Find where the given text appears and provide that cell's center as [X, Y] coordinate. 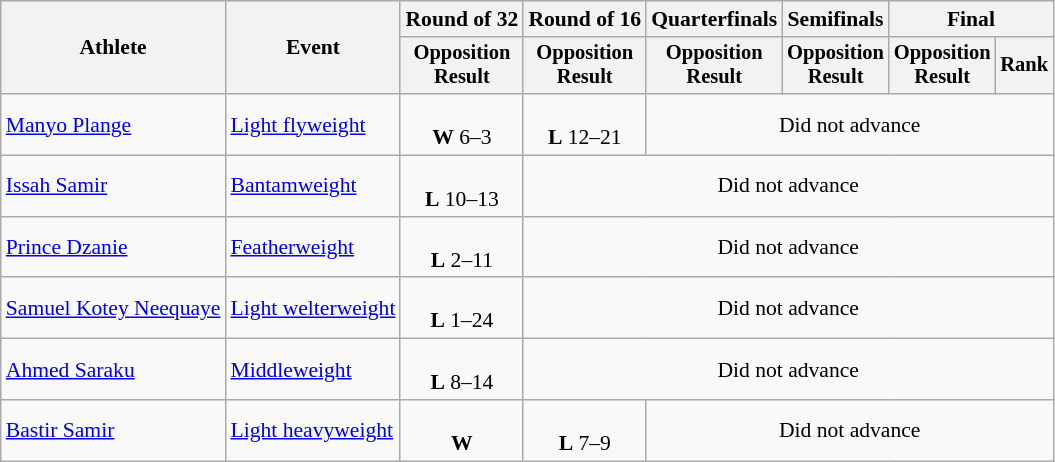
Athlete [114, 48]
Round of 16 [584, 19]
L 12–21 [584, 124]
L 7–9 [584, 430]
Rank [1024, 66]
Final [971, 19]
Round of 32 [462, 19]
Ahmed Saraku [114, 370]
Light welterweight [312, 308]
L 2–11 [462, 248]
L 8–14 [462, 370]
Light heavyweight [312, 430]
Event [312, 48]
Bantamweight [312, 186]
Light flyweight [312, 124]
W 6–3 [462, 124]
Quarterfinals [714, 19]
Middleweight [312, 370]
L 10–13 [462, 186]
L 1–24 [462, 308]
Semifinals [836, 19]
W [462, 430]
Bastir Samir [114, 430]
Featherweight [312, 248]
Prince Dzanie [114, 248]
Samuel Kotey Neequaye [114, 308]
Issah Samir [114, 186]
Manyo Plange [114, 124]
